From the cell containing the given text, extract its center point as [x, y] coordinate. 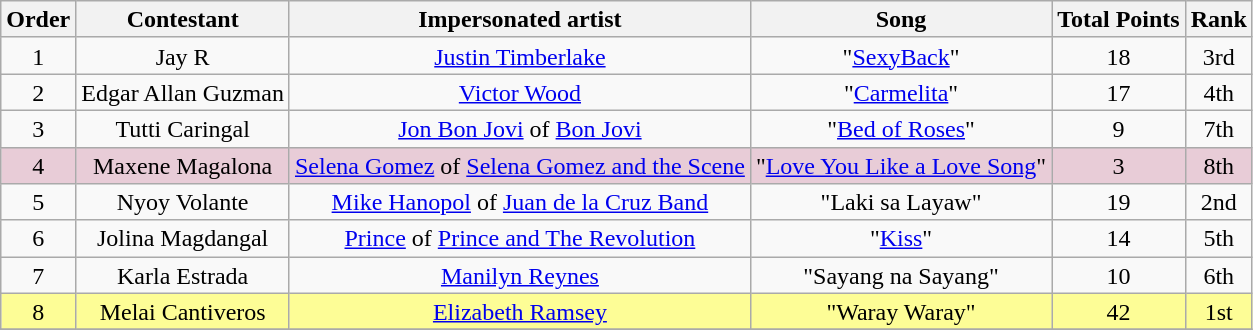
19 [1119, 202]
"Sayang na Sayang" [900, 276]
Nyoy Volante [183, 202]
Karla Estrada [183, 276]
Jon Bon Jovi of Bon Jovi [520, 128]
5 [38, 202]
"Waray Waray" [900, 312]
7th [1218, 128]
Selena Gomez of Selena Gomez and the Scene [520, 166]
8th [1218, 166]
8 [38, 312]
"Carmelita" [900, 92]
9 [1119, 128]
10 [1119, 276]
4th [1218, 92]
"Kiss" [900, 238]
Total Points [1119, 20]
Tutti Caringal [183, 128]
42 [1119, 312]
2 [38, 92]
Rank [1218, 20]
6th [1218, 276]
"Bed of Roses" [900, 128]
Maxene Magalona [183, 166]
2nd [1218, 202]
1st [1218, 312]
Jolina Magdangal [183, 238]
14 [1119, 238]
Justin Timberlake [520, 56]
18 [1119, 56]
Edgar Allan Guzman [183, 92]
3rd [1218, 56]
Elizabeth Ramsey [520, 312]
Order [38, 20]
4 [38, 166]
Melai Cantiveros [183, 312]
Prince of Prince and The Revolution [520, 238]
17 [1119, 92]
"SexyBack" [900, 56]
7 [38, 276]
Contestant [183, 20]
5th [1218, 238]
Impersonated artist [520, 20]
Mike Hanopol of Juan de la Cruz Band [520, 202]
Jay R [183, 56]
Manilyn Reynes [520, 276]
1 [38, 56]
6 [38, 238]
"Love You Like a Love Song" [900, 166]
Victor Wood [520, 92]
"Laki sa Layaw" [900, 202]
Song [900, 20]
